Search for the cell housing the specified text and yield its (x, y) center coordinate. 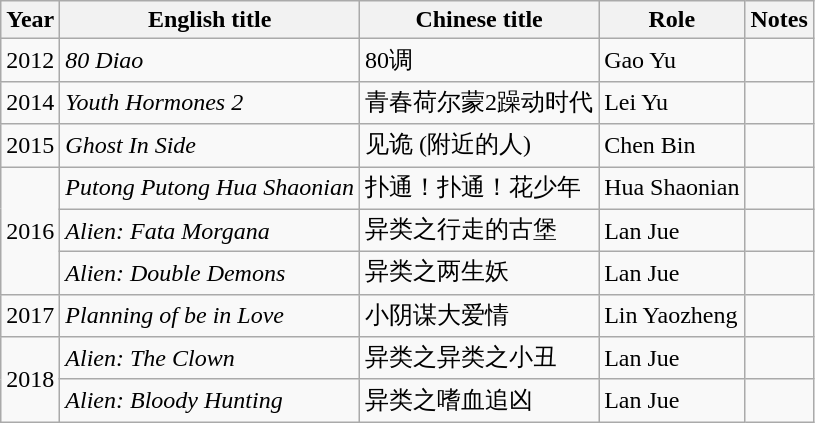
青春荷尔蒙2躁动时代 (480, 102)
Lin Yaozheng (672, 316)
Alien: Bloody Hunting (210, 400)
Alien: The Clown (210, 358)
Year (30, 20)
2018 (30, 380)
English title (210, 20)
80 Diao (210, 60)
异类之两生妖 (480, 274)
扑通！扑通！花少年 (480, 188)
2017 (30, 316)
见诡 (附近的人) (480, 146)
Ghost In Side (210, 146)
Alien: Double Demons (210, 274)
Alien: Fata Morgana (210, 230)
2015 (30, 146)
Lei Yu (672, 102)
Planning of be in Love (210, 316)
80调 (480, 60)
Putong Putong Hua Shaonian (210, 188)
Notes (779, 20)
异类之行走的古堡 (480, 230)
2012 (30, 60)
Role (672, 20)
2014 (30, 102)
Chen Bin (672, 146)
Hua Shaonian (672, 188)
Youth Hormones 2 (210, 102)
异类之异类之小丑 (480, 358)
Chinese title (480, 20)
小阴谋大爱情 (480, 316)
2016 (30, 230)
异类之嗜血追凶 (480, 400)
Gao Yu (672, 60)
